Pinpoint the cell where the given text exists, returning its (X, Y) midpoint coordinate. 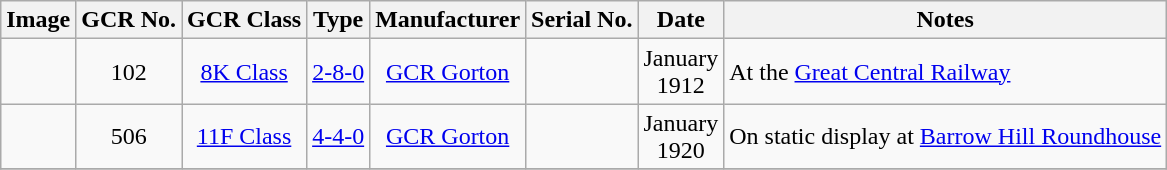
8K Class (244, 72)
4-4-0 (338, 136)
At the Great Central Railway (946, 72)
11F Class (244, 136)
506 (129, 136)
Image (38, 20)
102 (129, 72)
January1912 (681, 72)
2-8-0 (338, 72)
GCR No. (129, 20)
Serial No. (582, 20)
Date (681, 20)
January1920 (681, 136)
On static display at Barrow Hill Roundhouse (946, 136)
Notes (946, 20)
Type (338, 20)
GCR Class (244, 20)
Manufacturer (448, 20)
